Detect which cell encompasses the target text, then output its [X, Y] center coordinate. 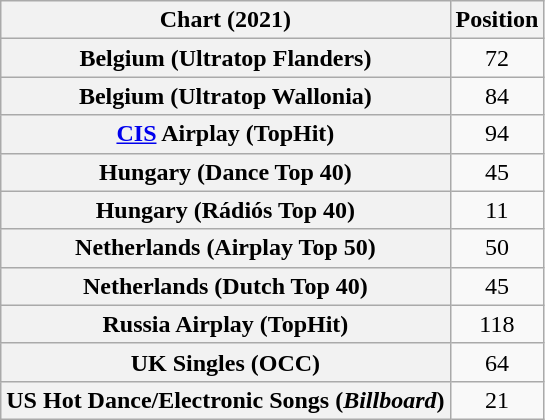
94 [497, 134]
64 [497, 362]
84 [497, 96]
Belgium (Ultratop Wallonia) [226, 96]
Netherlands (Dutch Top 40) [226, 286]
Netherlands (Airplay Top 50) [226, 248]
Russia Airplay (TopHit) [226, 324]
Chart (2021) [226, 20]
US Hot Dance/Electronic Songs (Billboard) [226, 400]
21 [497, 400]
Hungary (Dance Top 40) [226, 172]
50 [497, 248]
UK Singles (OCC) [226, 362]
Hungary (Rádiós Top 40) [226, 210]
11 [497, 210]
Belgium (Ultratop Flanders) [226, 58]
Position [497, 20]
CIS Airplay (TopHit) [226, 134]
72 [497, 58]
118 [497, 324]
